Find where the given text appears and provide that cell's center as (x, y) coordinate. 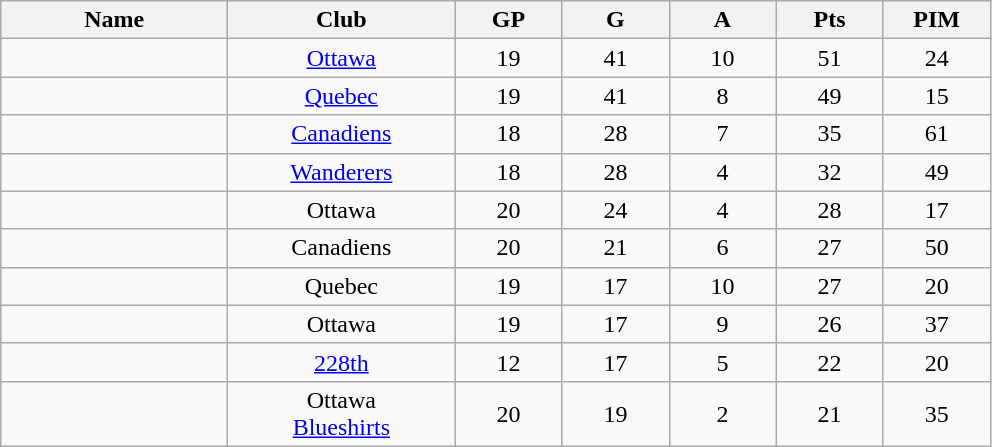
G (616, 20)
7 (722, 134)
61 (936, 134)
32 (830, 172)
OttawaBlueshirts (342, 414)
2 (722, 414)
9 (722, 324)
Name (114, 20)
6 (722, 248)
Wanderers (342, 172)
15 (936, 96)
Pts (830, 20)
5 (722, 362)
51 (830, 58)
37 (936, 324)
12 (508, 362)
A (722, 20)
8 (722, 96)
22 (830, 362)
PIM (936, 20)
Club (342, 20)
50 (936, 248)
26 (830, 324)
GP (508, 20)
228th (342, 362)
